From the cell containing the given text, extract its center point as (x, y) coordinate. 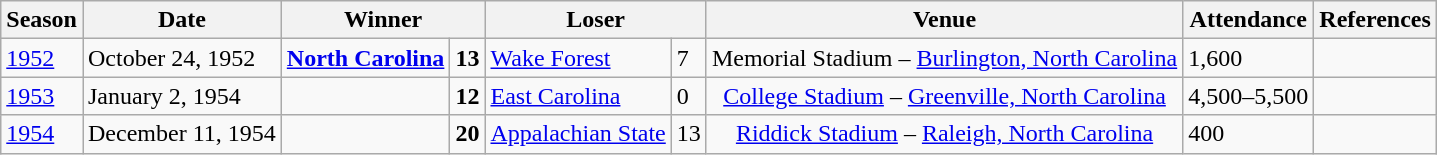
20 (468, 134)
1953 (42, 96)
4,500–5,500 (1248, 96)
Date (182, 20)
Riddick Stadium – Raleigh, North Carolina (944, 134)
Memorial Stadium – Burlington, North Carolina (944, 58)
East Carolina (578, 96)
1,600 (1248, 58)
References (1376, 20)
College Stadium – Greenville, North Carolina (944, 96)
January 2, 1954 (182, 96)
Loser (596, 20)
400 (1248, 134)
Winner (383, 20)
October 24, 1952 (182, 58)
Attendance (1248, 20)
December 11, 1954 (182, 134)
0 (688, 96)
1952 (42, 58)
Wake Forest (578, 58)
1954 (42, 134)
Appalachian State (578, 134)
Season (42, 20)
12 (468, 96)
Venue (944, 20)
7 (688, 58)
North Carolina (366, 58)
